Return [X, Y] of the center of cell containing provided text 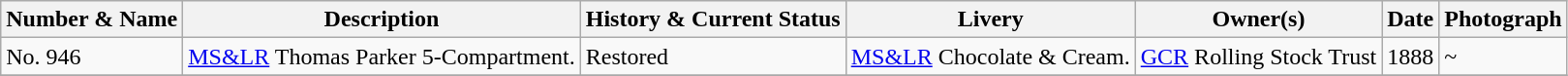
GCR Rolling Stock Trust [1258, 57]
Livery [990, 19]
Number & Name [92, 19]
No. 946 [92, 57]
MS&LR Thomas Parker 5-Compartment. [382, 57]
Description [382, 19]
1888 [1410, 57]
~ [1503, 57]
MS&LR Chocolate & Cream. [990, 57]
Photograph [1503, 19]
Owner(s) [1258, 19]
History & Current Status [713, 19]
Date [1410, 19]
Restored [713, 57]
